Search for the cell housing the specified text and yield its [x, y] center coordinate. 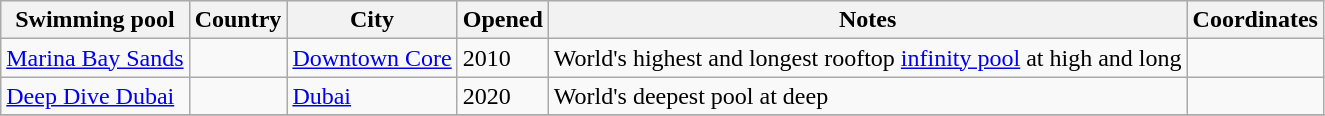
Opened [502, 20]
2010 [502, 58]
2020 [502, 96]
Downtown Core [372, 58]
Country [238, 20]
World's highest and longest rooftop infinity pool at high and long [868, 58]
Notes [868, 20]
Marina Bay Sands [95, 58]
City [372, 20]
World's deepest pool at deep [868, 96]
Swimming pool [95, 20]
Dubai [372, 96]
Coordinates [1255, 20]
Deep Dive Dubai [95, 96]
